Output the [X, Y] coordinate of the center of the cell containing the given text.  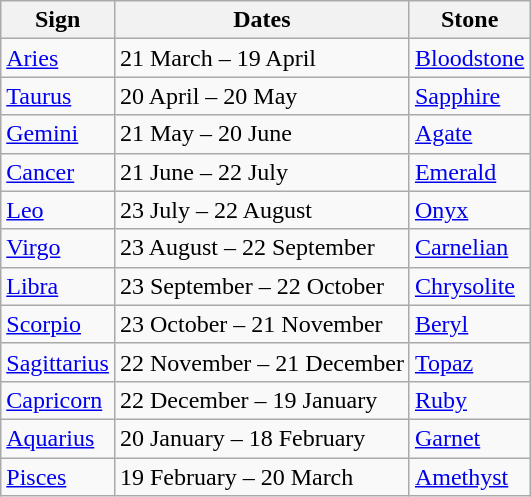
Onyx [469, 210]
19 February – 20 March [262, 477]
Dates [262, 20]
Carnelian [469, 248]
Topaz [469, 362]
Libra [58, 286]
Sapphire [469, 96]
Ruby [469, 400]
Stone [469, 20]
Agate [469, 134]
Bloodstone [469, 58]
23 October – 21 November [262, 324]
Sign [58, 20]
Virgo [58, 248]
Taurus [58, 96]
20 April – 20 May [262, 96]
Leo [58, 210]
Emerald [469, 172]
22 November – 21 December [262, 362]
23 August – 22 September [262, 248]
23 July – 22 August [262, 210]
21 June – 22 July [262, 172]
Cancer [58, 172]
20 January – 18 February [262, 438]
Beryl [469, 324]
23 September – 22 October [262, 286]
Sagittarius [58, 362]
Chrysolite [469, 286]
Capricorn [58, 400]
22 December – 19 January [262, 400]
21 March – 19 April [262, 58]
Gemini [58, 134]
Pisces [58, 477]
Aquarius [58, 438]
Amethyst [469, 477]
21 May – 20 June [262, 134]
Garnet [469, 438]
Scorpio [58, 324]
Aries [58, 58]
